Find where the given text appears and provide that cell's center as (x, y) coordinate. 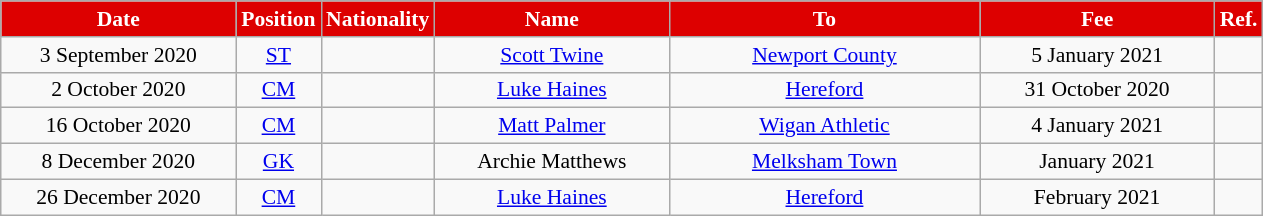
GK (278, 162)
Date (118, 19)
4 January 2021 (1098, 126)
Ref. (1239, 19)
Position (278, 19)
Matt Palmer (552, 126)
Archie Matthews (552, 162)
Melksham Town (824, 162)
Nationality (378, 19)
To (824, 19)
8 December 2020 (118, 162)
Newport County (824, 55)
January 2021 (1098, 162)
31 October 2020 (1098, 90)
Fee (1098, 19)
26 December 2020 (118, 197)
February 2021 (1098, 197)
2 October 2020 (118, 90)
Scott Twine (552, 55)
ST (278, 55)
Name (552, 19)
3 September 2020 (118, 55)
5 January 2021 (1098, 55)
Wigan Athletic (824, 126)
16 October 2020 (118, 126)
